Return the [x, y] coordinate for the center point of the cell that contains the specified text.  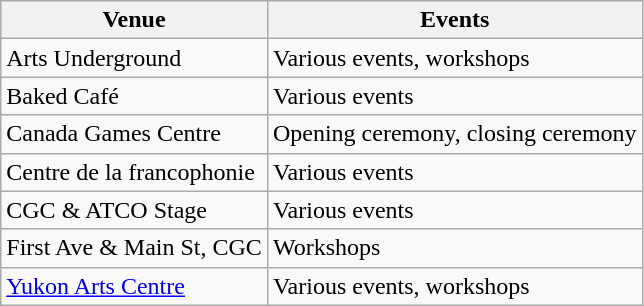
Arts Underground [134, 58]
Centre de la francophonie [134, 172]
Venue [134, 20]
Canada Games Centre [134, 134]
CGC & ATCO Stage [134, 210]
Workshops [454, 248]
First Ave & Main St, CGC [134, 248]
Baked Café [134, 96]
Opening ceremony, closing ceremony [454, 134]
Yukon Arts Centre [134, 286]
Events [454, 20]
